Scan for the cell matching the given text and deliver its [x, y] coordinate at center. 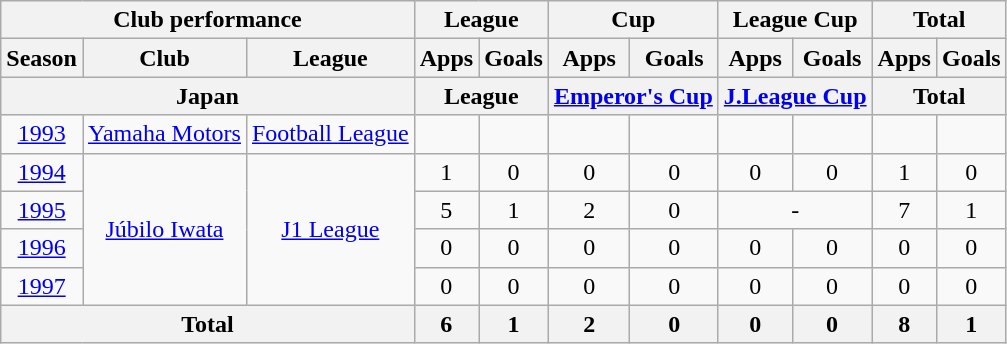
Football League [330, 134]
7 [904, 210]
- [795, 210]
Emperor's Cup [633, 96]
League Cup [795, 20]
1997 [42, 286]
8 [904, 324]
1996 [42, 248]
J1 League [330, 229]
Club [164, 58]
1994 [42, 172]
J.League Cup [795, 96]
6 [446, 324]
Japan [208, 96]
Season [42, 58]
5 [446, 210]
Club performance [208, 20]
1995 [42, 210]
Yamaha Motors [164, 134]
Cup [633, 20]
1993 [42, 134]
Júbilo Iwata [164, 229]
